Find where the given text appears and provide that cell's center as (x, y) coordinate. 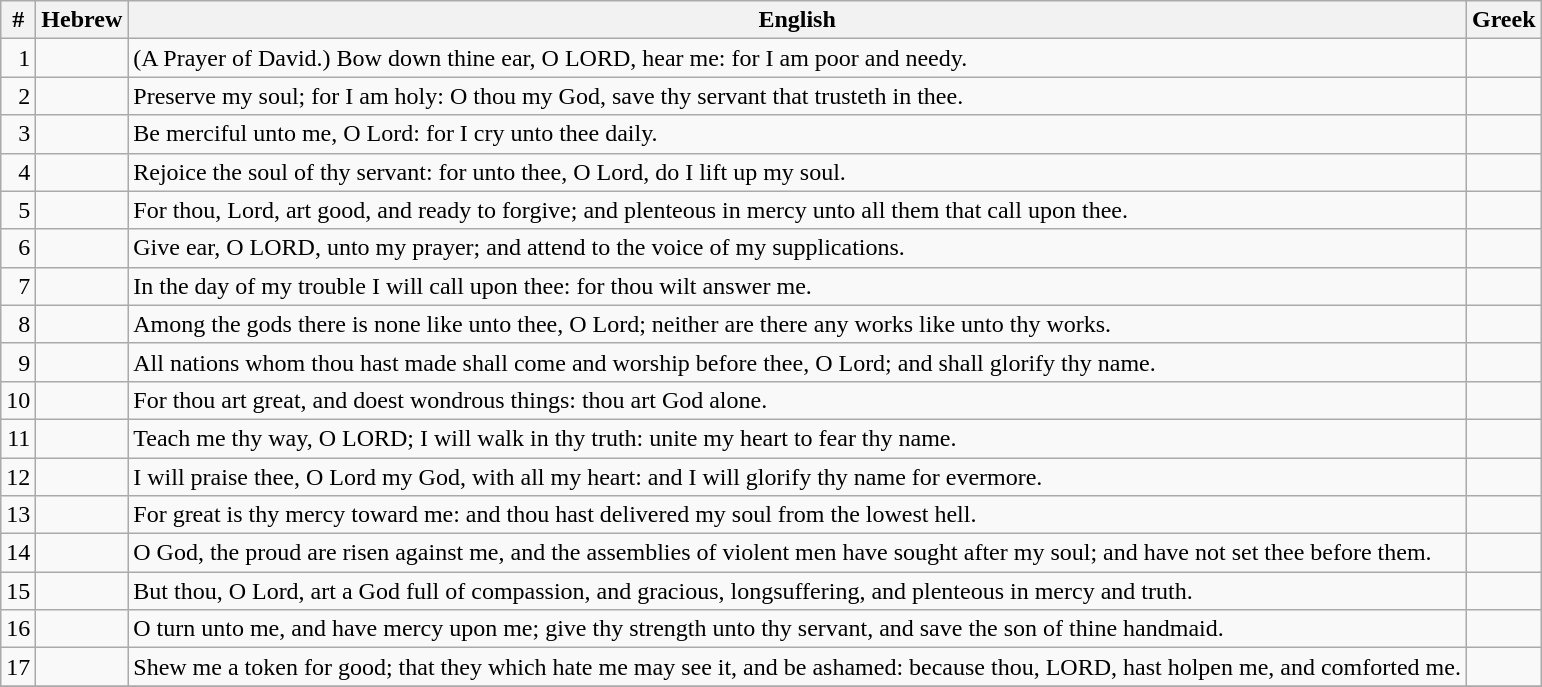
In the day of my trouble I will call upon thee: for thou wilt answer me. (798, 286)
Greek (1504, 20)
1 (18, 58)
Among the gods there is none like unto thee, O Lord; neither are there any works like unto thy works. (798, 324)
17 (18, 667)
Shew me a token for good; that they which hate me may see it, and be ashamed: because thou, LORD, hast holpen me, and comforted me. (798, 667)
But thou, O Lord, art a God full of compassion, and gracious, longsuffering, and plenteous in mercy and truth. (798, 591)
12 (18, 477)
For great is thy mercy toward me: and thou hast delivered my soul from the lowest hell. (798, 515)
Preserve my soul; for I am holy: O thou my God, save thy servant that trusteth in thee. (798, 96)
English (798, 20)
3 (18, 134)
# (18, 20)
2 (18, 96)
Hebrew (82, 20)
8 (18, 324)
11 (18, 438)
16 (18, 629)
Teach me thy way, O LORD; I will walk in thy truth: unite my heart to fear thy name. (798, 438)
O God, the proud are risen against me, and the assemblies of violent men have sought after my soul; and have not set thee before them. (798, 553)
O turn unto me, and have mercy upon me; give thy strength unto thy servant, and save the son of thine handmaid. (798, 629)
(A Prayer of David.) Bow down thine ear, O LORD, hear me: for I am poor and needy. (798, 58)
6 (18, 248)
I will praise thee, O Lord my God, with all my heart: and I will glorify thy name for evermore. (798, 477)
For thou art great, and doest wondrous things: thou art God alone. (798, 400)
9 (18, 362)
All nations whom thou hast made shall come and worship before thee, O Lord; and shall glorify thy name. (798, 362)
4 (18, 172)
5 (18, 210)
7 (18, 286)
Rejoice the soul of thy servant: for unto thee, O Lord, do I lift up my soul. (798, 172)
10 (18, 400)
14 (18, 553)
15 (18, 591)
Give ear, O LORD, unto my prayer; and attend to the voice of my supplications. (798, 248)
Be merciful unto me, O Lord: for I cry unto thee daily. (798, 134)
13 (18, 515)
For thou, Lord, art good, and ready to forgive; and plenteous in mercy unto all them that call upon thee. (798, 210)
